Output the [X, Y] coordinate of the center of the cell containing the given text.  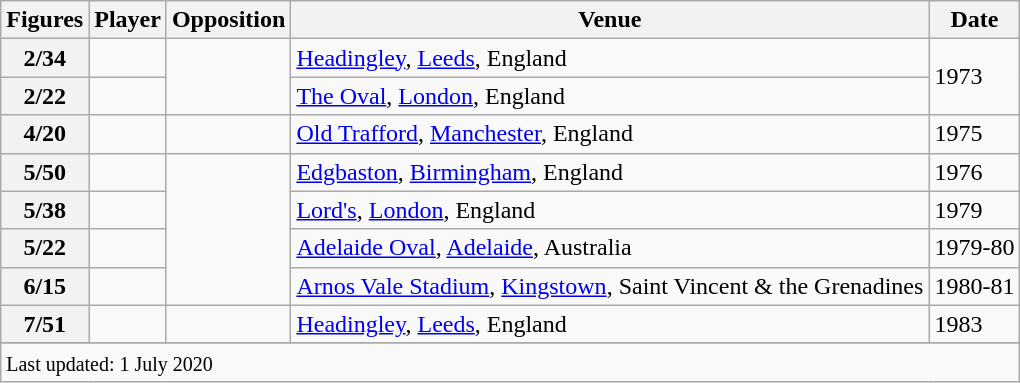
1973 [974, 77]
Edgbaston, Birmingham, England [610, 172]
Figures [45, 20]
5/50 [45, 172]
Opposition [228, 20]
Venue [610, 20]
5/22 [45, 248]
6/15 [45, 286]
Date [974, 20]
Adelaide Oval, Adelaide, Australia [610, 248]
The Oval, London, England [610, 96]
Player [128, 20]
1975 [974, 134]
1980-81 [974, 286]
1979-80 [974, 248]
5/38 [45, 210]
Lord's, London, England [610, 210]
Last updated: 1 July 2020 [510, 362]
4/20 [45, 134]
Old Trafford, Manchester, England [610, 134]
2/34 [45, 58]
7/51 [45, 324]
1983 [974, 324]
2/22 [45, 96]
1979 [974, 210]
Arnos Vale Stadium, Kingstown, Saint Vincent & the Grenadines [610, 286]
1976 [974, 172]
